Detect which cell encompasses the target text, then output its [x, y] center coordinate. 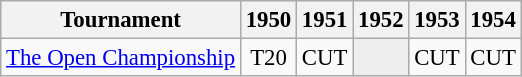
1950 [268, 20]
Tournament [121, 20]
1953 [437, 20]
T20 [268, 58]
1954 [493, 20]
1951 [325, 20]
1952 [381, 20]
The Open Championship [121, 58]
